Output the (X, Y) coordinate of the center of the cell containing the given text.  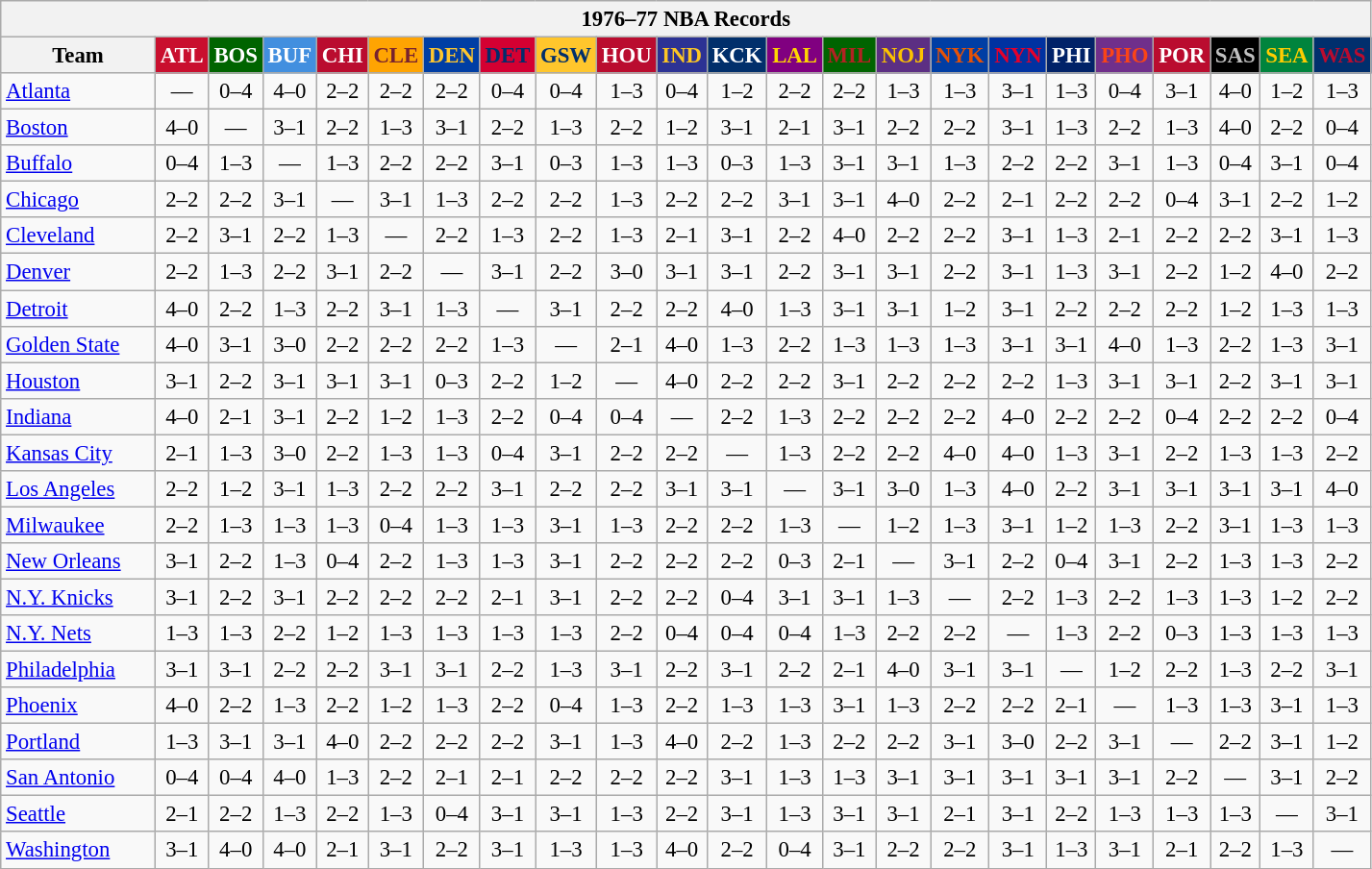
IND (682, 56)
PHI (1071, 56)
Detroit (79, 309)
CHI (342, 56)
DEN (452, 56)
Cleveland (79, 236)
Indiana (79, 416)
CLE (396, 56)
KCK (736, 56)
WAS (1342, 56)
Team (79, 56)
Chicago (79, 200)
Milwaukee (79, 525)
LAL (794, 56)
SEA (1286, 56)
BOS (236, 56)
New Orleans (79, 561)
SAS (1235, 56)
PHO (1125, 56)
HOU (627, 56)
DET (508, 56)
MIL (849, 56)
Buffalo (79, 163)
Los Angeles (79, 489)
POR (1183, 56)
NOJ (903, 56)
Washington (79, 851)
Atlanta (79, 91)
Golden State (79, 344)
N.Y. Knicks (79, 597)
GSW (566, 56)
N.Y. Nets (79, 633)
NYN (1018, 56)
Portland (79, 742)
BUF (289, 56)
Seattle (79, 814)
Kansas City (79, 453)
NYK (960, 56)
Philadelphia (79, 670)
1976–77 NBA Records (686, 19)
Phoenix (79, 706)
ATL (182, 56)
Boston (79, 128)
San Antonio (79, 778)
Denver (79, 272)
Houston (79, 381)
